Return (x, y) of the center of cell containing provided text 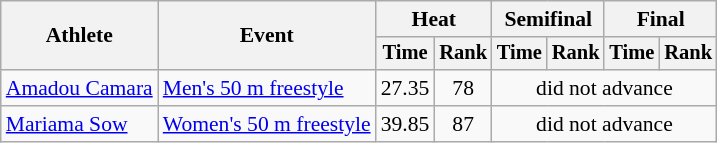
Athlete (80, 36)
Men's 50 m freestyle (267, 88)
Heat (434, 19)
Amadou Camara (80, 88)
Mariama Sow (80, 124)
Women's 50 m freestyle (267, 124)
Event (267, 36)
Semifinal (548, 19)
39.85 (406, 124)
78 (463, 88)
87 (463, 124)
27.35 (406, 88)
Final (660, 19)
